Determine the (x, y) coordinate at the center of the cell enclosing the given text.  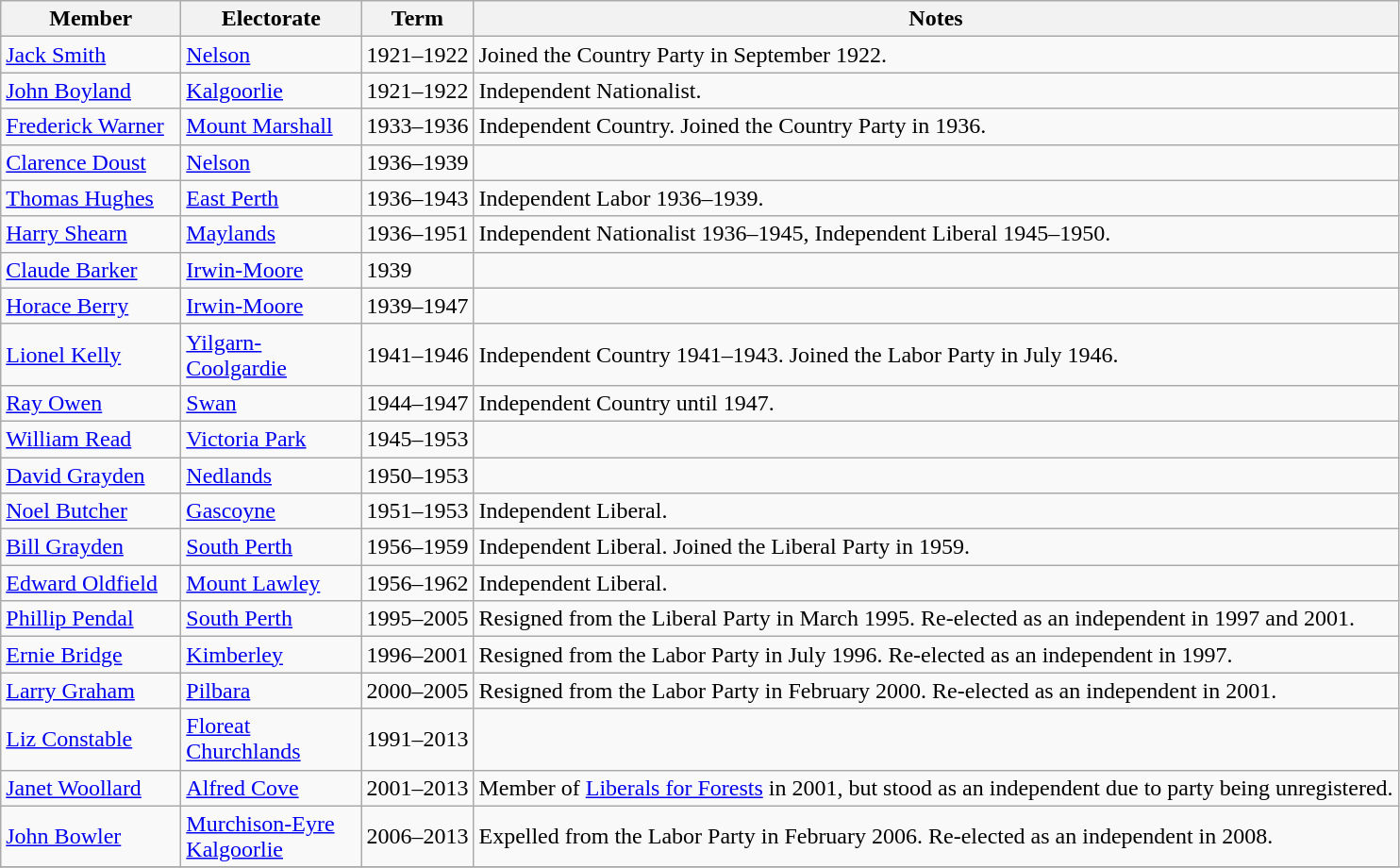
Independent Country. Joined the Country Party in 1936. (936, 126)
1936–1943 (417, 198)
Member (91, 19)
1944–1947 (417, 403)
Independent Labor 1936–1939. (936, 198)
Horace Berry (91, 306)
Thomas Hughes (91, 198)
2001–2013 (417, 788)
Bill Grayden (91, 547)
Ernie Bridge (91, 655)
Kimberley (272, 655)
Resigned from the Labor Party in July 1996. Re-elected as an independent in 1997. (936, 655)
Lionel Kelly (91, 355)
Harry Shearn (91, 234)
1950–1953 (417, 475)
Notes (936, 19)
Independent Country 1941–1943. Joined the Labor Party in July 1946. (936, 355)
Resigned from the Labor Party in February 2000. Re-elected as an independent in 2001. (936, 691)
1991–2013 (417, 740)
Expelled from the Labor Party in February 2006. Re-elected as an independent in 2008. (936, 836)
Pilbara (272, 691)
John Bowler (91, 836)
1939–1947 (417, 306)
Claude Barker (91, 270)
East Perth (272, 198)
1936–1951 (417, 234)
1951–1953 (417, 511)
1956–1959 (417, 547)
Murchison-EyreKalgoorlie (272, 836)
Yilgarn-Coolgardie (272, 355)
2006–2013 (417, 836)
1945–1953 (417, 439)
1995–2005 (417, 619)
Independent Country until 1947. (936, 403)
Noel Butcher (91, 511)
1933–1936 (417, 126)
Kalgoorlie (272, 91)
Joined the Country Party in September 1922. (936, 55)
Term (417, 19)
Member of Liberals for Forests in 2001, but stood as an independent due to party being unregistered. (936, 788)
Independent Liberal. Joined the Liberal Party in 1959. (936, 547)
Edward Oldfield (91, 583)
Victoria Park (272, 439)
Alfred Cove (272, 788)
Clarence Doust (91, 162)
Independent Nationalist 1936–1945, Independent Liberal 1945–1950. (936, 234)
1936–1939 (417, 162)
Phillip Pendal (91, 619)
William Read (91, 439)
1939 (417, 270)
Nedlands (272, 475)
Janet Woollard (91, 788)
Jack Smith (91, 55)
David Grayden (91, 475)
Larry Graham (91, 691)
Electorate (272, 19)
Liz Constable (91, 740)
Mount Lawley (272, 583)
Frederick Warner (91, 126)
Swan (272, 403)
Independent Nationalist. (936, 91)
1956–1962 (417, 583)
John Boyland (91, 91)
FloreatChurchlands (272, 740)
Ray Owen (91, 403)
2000–2005 (417, 691)
1941–1946 (417, 355)
1996–2001 (417, 655)
Mount Marshall (272, 126)
Resigned from the Liberal Party in March 1995. Re-elected as an independent in 1997 and 2001. (936, 619)
Maylands (272, 234)
Gascoyne (272, 511)
